Capture the cell that displays the provided text and extract its [x, y] central coordinate. 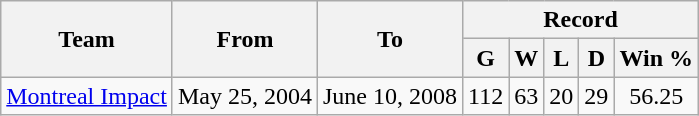
May 25, 2004 [244, 96]
W [526, 58]
20 [562, 96]
Team [87, 39]
56.25 [656, 96]
Win % [656, 58]
Montreal Impact [87, 96]
Record [581, 20]
112 [486, 96]
29 [596, 96]
G [486, 58]
L [562, 58]
From [244, 39]
D [596, 58]
63 [526, 96]
To [390, 39]
June 10, 2008 [390, 96]
